Search for the cell housing the specified text and yield its [x, y] center coordinate. 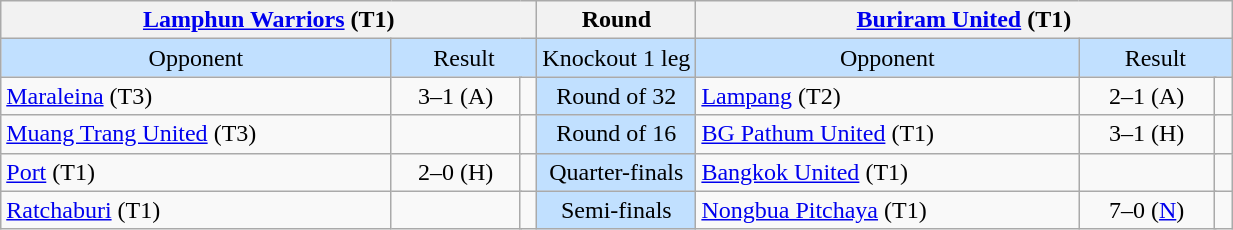
Lamphun Warriors (T1) [269, 20]
Round [616, 20]
3–1 (H) [1147, 134]
7–0 (N) [1147, 210]
Round of 32 [616, 96]
Maraleina (T3) [196, 96]
2–0 (H) [456, 172]
Ratchaburi (T1) [196, 210]
Knockout 1 leg [616, 58]
Semi-finals [616, 210]
2–1 (A) [1147, 96]
3–1 (A) [456, 96]
Lampang (T2) [888, 96]
Bangkok United (T1) [888, 172]
Nongbua Pitchaya (T1) [888, 210]
Port (T1) [196, 172]
BG Pathum United (T1) [888, 134]
Quarter-finals [616, 172]
Muang Trang United (T3) [196, 134]
Buriram United (T1) [964, 20]
Round of 16 [616, 134]
